Scan for the cell matching the given text and deliver its (x, y) coordinate at center. 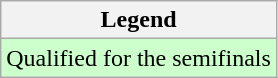
Qualified for the semifinals (139, 58)
Legend (139, 20)
